Detect which cell encompasses the target text, then output its [X, Y] center coordinate. 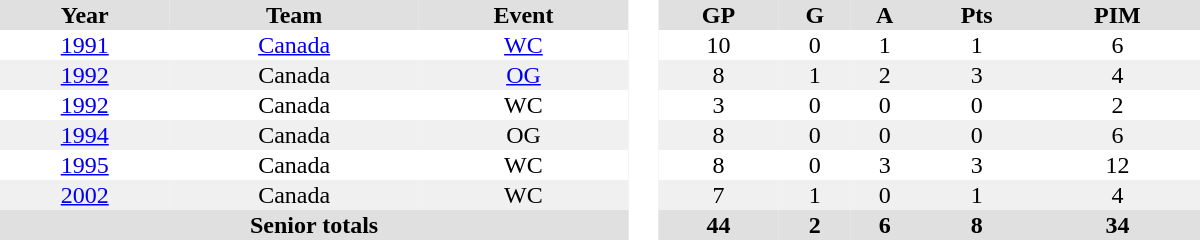
Team [294, 15]
44 [718, 225]
Year [85, 15]
10 [718, 45]
7 [718, 195]
Senior totals [314, 225]
GP [718, 15]
Pts [976, 15]
1991 [85, 45]
A [885, 15]
34 [1118, 225]
G [815, 15]
12 [1118, 165]
Event [524, 15]
1995 [85, 165]
2002 [85, 195]
1994 [85, 135]
PIM [1118, 15]
